Identify which cell holds the provided text, then report its [X, Y] central coordinate. 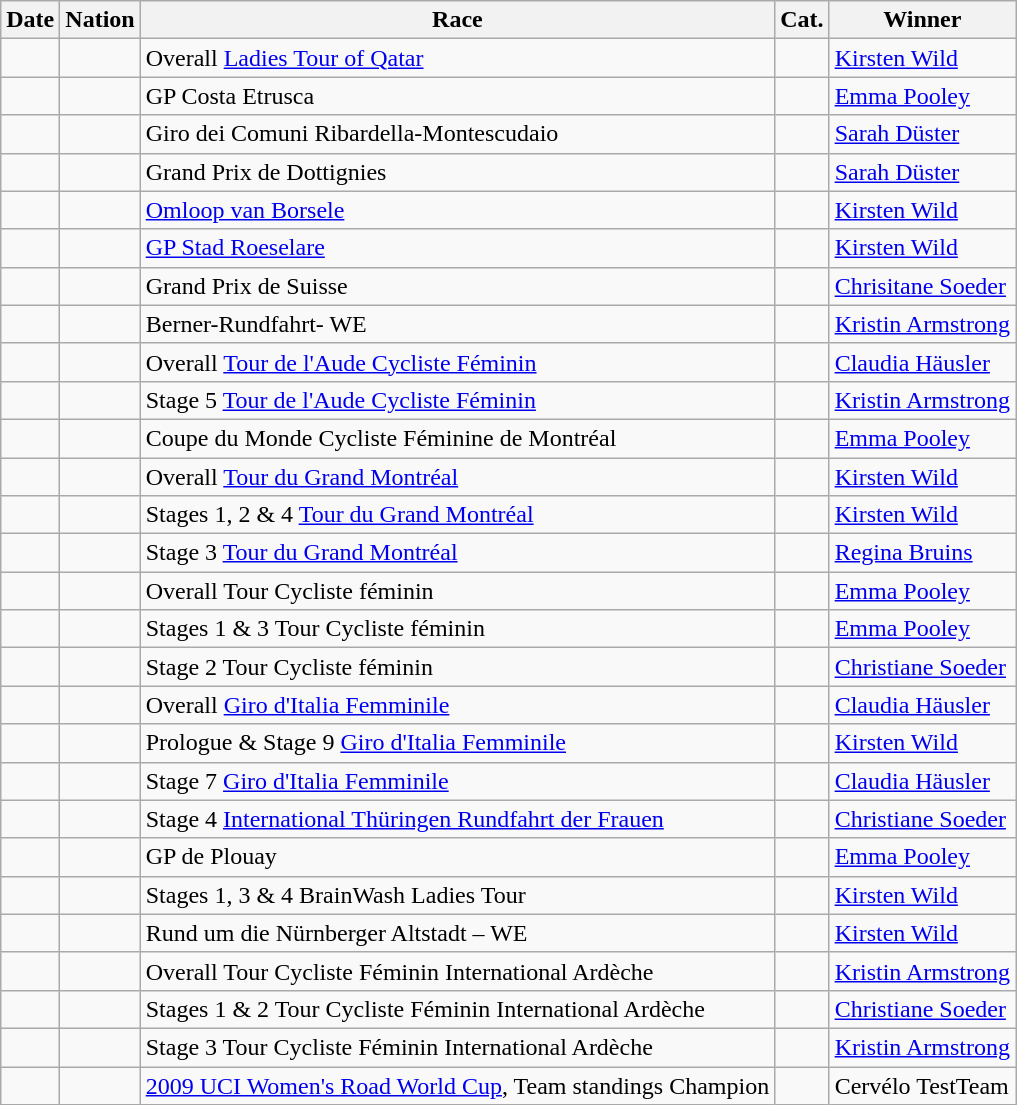
Stage 3 Tour Cycliste Féminin International Ardèche [457, 1047]
Stage 2 Tour Cycliste féminin [457, 667]
Overall Tour de l'Aude Cycliste Féminin [457, 362]
Grand Prix de Suisse [457, 286]
Stages 1 & 2 Tour Cycliste Féminin International Ardèche [457, 1009]
Grand Prix de Dottignies [457, 172]
Rund um die Nürnberger Altstadt – WE [457, 933]
Overall Giro d'Italia Femminile [457, 705]
Overall Ladies Tour of Qatar [457, 58]
Regina Bruins [922, 553]
Date [30, 20]
Race [457, 20]
Nation [100, 20]
Berner-Rundfahrt- WE [457, 324]
Overall Tour du Grand Montréal [457, 477]
Stage 7 Giro d'Italia Femminile [457, 781]
Stage 4 International Thüringen Rundfahrt der Frauen [457, 819]
Coupe du Monde Cycliste Féminine de Montréal [457, 438]
GP Stad Roeselare [457, 248]
Stage 5 Tour de l'Aude Cycliste Féminin [457, 400]
Stages 1 & 3 Tour Cycliste féminin [457, 629]
Cervélo TestTeam [922, 1085]
Cat. [802, 20]
Winner [922, 20]
Stages 1, 2 & 4 Tour du Grand Montréal [457, 515]
2009 UCI Women's Road World Cup, Team standings Champion [457, 1085]
Overall Tour Cycliste Féminin International Ardèche [457, 971]
Stages 1, 3 & 4 BrainWash Ladies Tour [457, 895]
GP Costa Etrusca [457, 96]
Giro dei Comuni Ribardella-Montescudaio [457, 134]
Prologue & Stage 9 Giro d'Italia Femminile [457, 743]
Chrisitane Soeder [922, 286]
Omloop van Borsele [457, 210]
Stage 3 Tour du Grand Montréal [457, 553]
GP de Plouay [457, 857]
Overall Tour Cycliste féminin [457, 591]
